Determine the [x, y] coordinate at the center of the cell enclosing the given text.  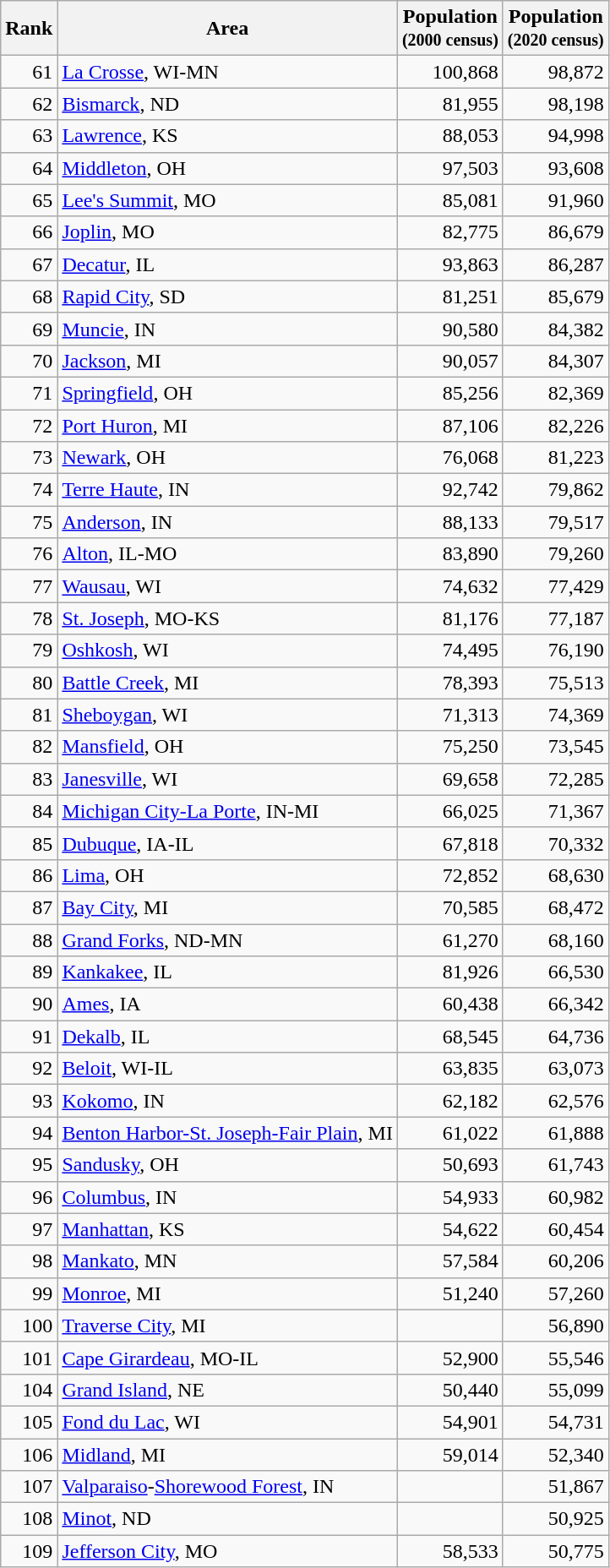
69 [29, 329]
52,340 [556, 1454]
86,679 [556, 232]
Columbus, IN [228, 1197]
50,693 [449, 1165]
85,679 [556, 297]
64,736 [556, 1037]
Jefferson City, MO [228, 1551]
66,530 [556, 972]
93,608 [556, 168]
57,260 [556, 1293]
88 [29, 940]
Lima, OH [228, 875]
66,342 [556, 1004]
84 [29, 811]
Janesville, WI [228, 779]
98 [29, 1261]
61,743 [556, 1165]
Rapid City, SD [228, 297]
Midland, MI [228, 1454]
91 [29, 1037]
62,182 [449, 1101]
Population(2000 census) [449, 29]
75 [29, 522]
99 [29, 1293]
81 [29, 715]
Minot, ND [228, 1519]
60,982 [556, 1197]
Ames, IA [228, 1004]
Oshkosh, WI [228, 651]
Grand Island, NE [228, 1390]
63,835 [449, 1069]
61,888 [556, 1133]
Bismarck, ND [228, 104]
Mankato, MN [228, 1261]
Area [228, 29]
94,998 [556, 136]
74,632 [449, 586]
70 [29, 361]
Traverse City, MI [228, 1326]
97,503 [449, 168]
Middleton, OH [228, 168]
65 [29, 200]
107 [29, 1487]
62 [29, 104]
Cape Girardeau, MO-IL [228, 1358]
98,198 [556, 104]
56,890 [556, 1326]
73 [29, 458]
71,367 [556, 811]
Monroe, MI [228, 1293]
91,960 [556, 200]
74 [29, 490]
52,900 [449, 1358]
75,513 [556, 683]
101 [29, 1358]
58,533 [449, 1551]
88,133 [449, 522]
61 [29, 72]
82,775 [449, 232]
77 [29, 586]
Terre Haute, IN [228, 490]
50,440 [449, 1390]
55,099 [556, 1390]
50,775 [556, 1551]
Lawrence, KS [228, 136]
Beloit, WI-IL [228, 1069]
68,472 [556, 907]
109 [29, 1551]
St. Joseph, MO-KS [228, 618]
88,053 [449, 136]
67,818 [449, 843]
68,545 [449, 1037]
76 [29, 554]
Muncie, IN [228, 329]
Newark, OH [228, 458]
51,867 [556, 1487]
60,454 [556, 1229]
93 [29, 1101]
Wausau, WI [228, 586]
70,585 [449, 907]
83,890 [449, 554]
78,393 [449, 683]
51,240 [449, 1293]
57,584 [449, 1261]
81,223 [556, 458]
62,576 [556, 1101]
74,495 [449, 651]
105 [29, 1422]
100,868 [449, 72]
81,176 [449, 618]
66 [29, 232]
Rank [29, 29]
80 [29, 683]
72,285 [556, 779]
100 [29, 1326]
89 [29, 972]
79,862 [556, 490]
106 [29, 1454]
77,429 [556, 586]
55,546 [556, 1358]
90,580 [449, 329]
59,014 [449, 1454]
94 [29, 1133]
79 [29, 651]
Bay City, MI [228, 907]
Alton, IL-MO [228, 554]
76,068 [449, 458]
79,517 [556, 522]
72,852 [449, 875]
63 [29, 136]
Mansfield, OH [228, 747]
Grand Forks, ND-MN [228, 940]
Decatur, IL [228, 264]
75,250 [449, 747]
Michigan City-La Porte, IN-MI [228, 811]
92,742 [449, 490]
Lee's Summit, MO [228, 200]
67 [29, 264]
68 [29, 297]
92 [29, 1069]
Sheboygan, WI [228, 715]
54,901 [449, 1422]
Benton Harbor-St. Joseph-Fair Plain, MI [228, 1133]
Kankakee, IL [228, 972]
Population(2020 census) [556, 29]
71,313 [449, 715]
69,658 [449, 779]
Battle Creek, MI [228, 683]
68,630 [556, 875]
97 [29, 1229]
64 [29, 168]
Valparaiso-Shorewood Forest, IN [228, 1487]
93,863 [449, 264]
70,332 [556, 843]
82,226 [556, 425]
108 [29, 1519]
87,106 [449, 425]
Fond du Lac, WI [228, 1422]
85,256 [449, 393]
81,251 [449, 297]
79,260 [556, 554]
60,438 [449, 1004]
85 [29, 843]
73,545 [556, 747]
86 [29, 875]
71 [29, 393]
La Crosse, WI-MN [228, 72]
82,369 [556, 393]
82 [29, 747]
66,025 [449, 811]
Sandusky, OH [228, 1165]
87 [29, 907]
Anderson, IN [228, 522]
Dubuque, IA-IL [228, 843]
77,187 [556, 618]
Port Huron, MI [228, 425]
61,022 [449, 1133]
83 [29, 779]
96 [29, 1197]
84,382 [556, 329]
74,369 [556, 715]
61,270 [449, 940]
81,926 [449, 972]
76,190 [556, 651]
54,731 [556, 1422]
Jackson, MI [228, 361]
Springfield, OH [228, 393]
63,073 [556, 1069]
98,872 [556, 72]
86,287 [556, 264]
50,925 [556, 1519]
54,933 [449, 1197]
84,307 [556, 361]
85,081 [449, 200]
60,206 [556, 1261]
Joplin, MO [228, 232]
72 [29, 425]
Manhattan, KS [228, 1229]
81,955 [449, 104]
Dekalb, IL [228, 1037]
78 [29, 618]
104 [29, 1390]
95 [29, 1165]
54,622 [449, 1229]
68,160 [556, 940]
Kokomo, IN [228, 1101]
90 [29, 1004]
90,057 [449, 361]
